Find where the given text appears and provide that cell's center as [x, y] coordinate. 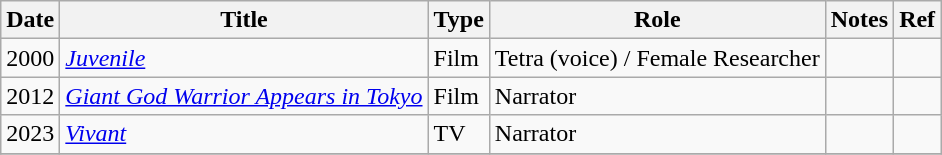
Role [657, 20]
Title [244, 20]
Tetra (voice) / Female Researcher [657, 58]
Notes [859, 20]
TV [458, 134]
Date [30, 20]
2000 [30, 58]
Vivant [244, 134]
Juvenile [244, 58]
Ref [918, 20]
2023 [30, 134]
2012 [30, 96]
Type [458, 20]
Giant God Warrior Appears in Tokyo [244, 96]
